Output the (x, y) coordinate of the center of the cell containing the given text.  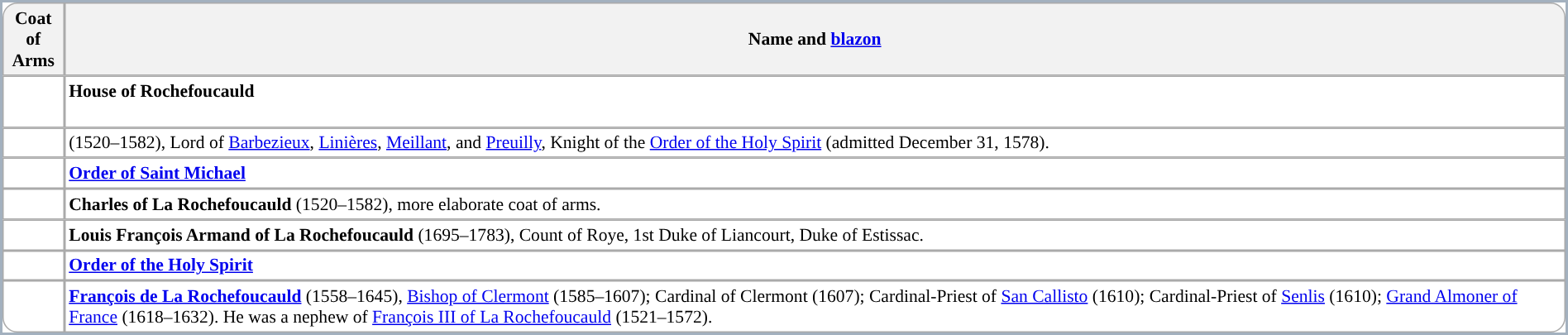
Coat ofArms (33, 39)
Name and blazon (815, 39)
(1520–1582), Lord of Barbezieux, Linières, Meillant, and Preuilly, Knight of the Order of the Holy Spirit (admitted December 31, 1578). (815, 142)
Order of the Holy Spirit (815, 265)
Charles of La Rochefoucauld (1520–1582), more elaborate coat of arms. (815, 203)
Order of Saint Michael (815, 174)
House of Rochefoucauld (815, 101)
Louis François Armand of La Rochefoucauld (1695–1783), Count of Roye, 1st Duke of Liancourt, Duke of Estissac. (815, 235)
